Detect which cell encompasses the target text, then output its (x, y) center coordinate. 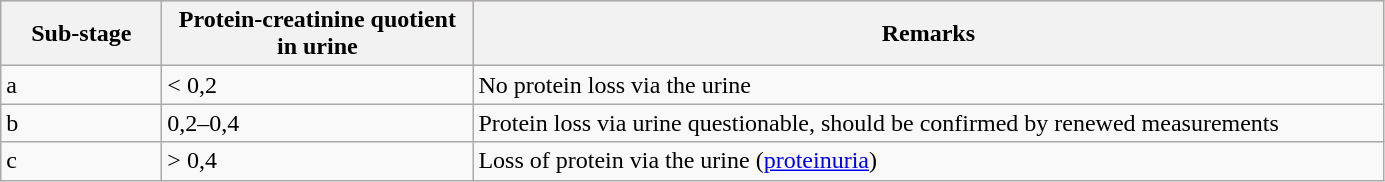
a (82, 85)
Remarks (928, 34)
< 0,2 (318, 85)
No protein loss via the urine (928, 85)
c (82, 161)
Loss of protein via the urine (proteinuria) (928, 161)
Protein loss via urine questionable, should be confirmed by renewed measurements (928, 123)
Protein-creatinine quotient in urine (318, 34)
Sub-stage (82, 34)
> 0,4 (318, 161)
b (82, 123)
0,2–0,4 (318, 123)
